Search for the cell housing the specified text and yield its [x, y] center coordinate. 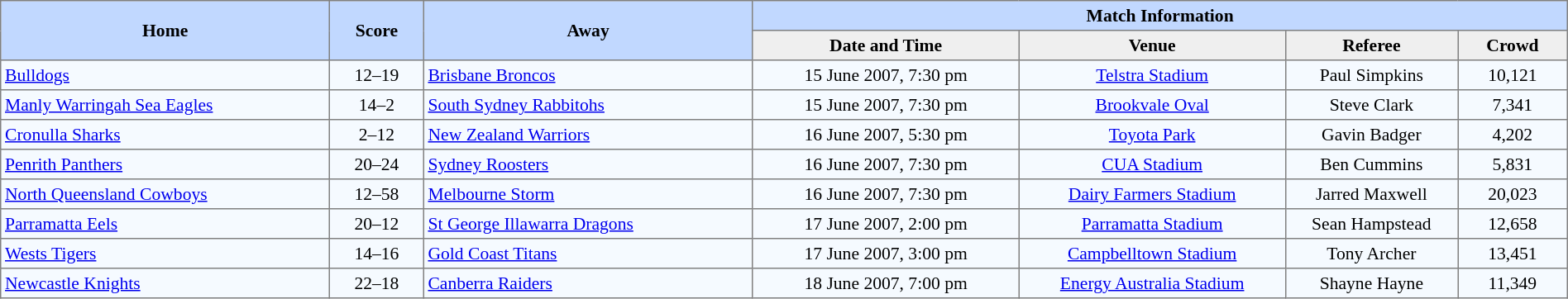
Score [377, 31]
Penrith Panthers [165, 164]
17 June 2007, 3:00 pm [886, 254]
Dairy Farmers Stadium [1152, 194]
12–58 [377, 194]
20,023 [1513, 194]
4,202 [1513, 135]
Canberra Raiders [588, 283]
CUA Stadium [1152, 164]
13,451 [1513, 254]
12–19 [377, 75]
Venue [1152, 45]
Sean Hampstead [1371, 224]
Cronulla Sharks [165, 135]
7,341 [1513, 105]
14–16 [377, 254]
20–24 [377, 164]
South Sydney Rabbitohs [588, 105]
Toyota Park [1152, 135]
Gavin Badger [1371, 135]
2–12 [377, 135]
20–12 [377, 224]
5,831 [1513, 164]
Brookvale Oval [1152, 105]
Bulldogs [165, 75]
16 June 2007, 5:30 pm [886, 135]
Melbourne Storm [588, 194]
Shayne Hayne [1371, 283]
18 June 2007, 7:00 pm [886, 283]
Energy Australia Stadium [1152, 283]
Campbelltown Stadium [1152, 254]
14–2 [377, 105]
Home [165, 31]
10,121 [1513, 75]
Away [588, 31]
Newcastle Knights [165, 283]
Referee [1371, 45]
17 June 2007, 2:00 pm [886, 224]
Match Information [1159, 16]
New Zealand Warriors [588, 135]
Ben Cummins [1371, 164]
Parramatta Stadium [1152, 224]
Tony Archer [1371, 254]
Wests Tigers [165, 254]
22–18 [377, 283]
Parramatta Eels [165, 224]
Telstra Stadium [1152, 75]
Manly Warringah Sea Eagles [165, 105]
Gold Coast Titans [588, 254]
St George Illawarra Dragons [588, 224]
12,658 [1513, 224]
Brisbane Broncos [588, 75]
Sydney Roosters [588, 164]
Jarred Maxwell [1371, 194]
11,349 [1513, 283]
Paul Simpkins [1371, 75]
Crowd [1513, 45]
Date and Time [886, 45]
North Queensland Cowboys [165, 194]
Steve Clark [1371, 105]
